Return (X, Y) of the center of cell containing provided text 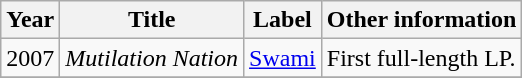
Mutilation Nation (152, 58)
Other information (422, 20)
Swami (283, 58)
Label (283, 20)
Year (30, 20)
First full-length LP. (422, 58)
2007 (30, 58)
Title (152, 20)
